Determine the (x, y) coordinate at the center of the cell enclosing the given text.  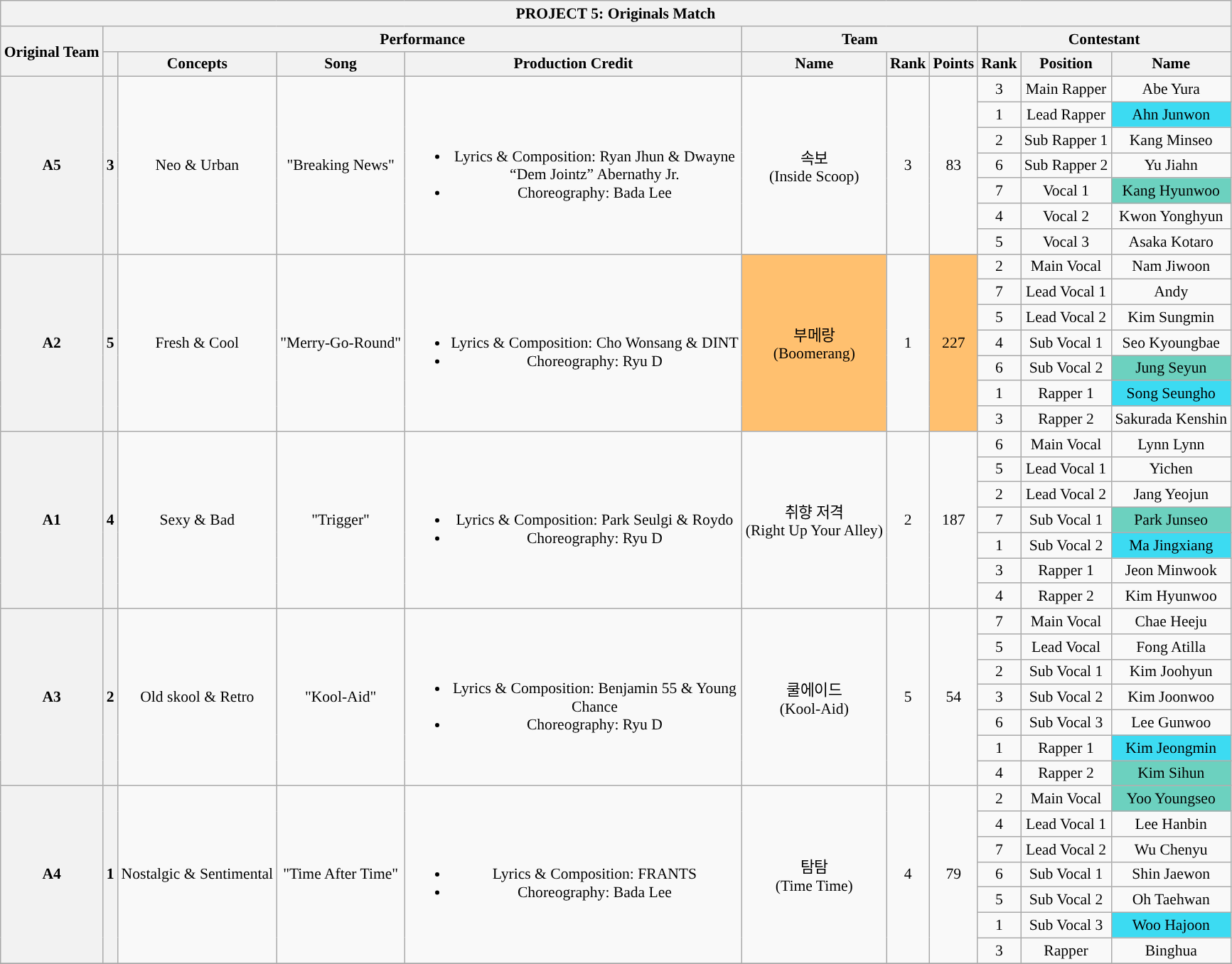
Sexy & Bad (198, 520)
"Time After Time" (341, 874)
Neo & Urban (198, 165)
Asaka Kotaro (1171, 242)
54 (953, 697)
Kwon Yonghyun (1171, 216)
Fong Atilla (1171, 647)
Oh Taehwan (1171, 900)
속보 (Inside Scoop) (815, 165)
Kim Hyunwoo (1171, 596)
"Trigger" (341, 520)
Yoo Youngseo (1171, 799)
Sub Rapper 2 (1066, 166)
A5 (52, 165)
Lee Hanbin (1171, 824)
Original Team (52, 51)
Sub Rapper 1 (1066, 140)
Vocal 3 (1066, 242)
Kang Hyunwoo (1171, 191)
취향 저격 (Right Up Your Alley) (815, 520)
Nam Jiwoon (1171, 267)
"Breaking News" (341, 165)
Fresh & Cool (198, 343)
Nostalgic & Sentimental (198, 874)
탐탐 (Time Time) (815, 874)
Old skool & Retro (198, 697)
Seo Kyoungbae (1171, 343)
Contestant (1104, 39)
Production Credit (573, 64)
Binghua (1171, 950)
Yichen (1171, 469)
Concepts (198, 64)
Wu Chenyu (1171, 850)
"Merry-Go-Round" (341, 343)
Lead Rapper (1066, 115)
Kang Minseo (1171, 140)
Performance (422, 39)
Woo Hajoon (1171, 926)
A3 (52, 697)
Vocal 2 (1066, 216)
Lynn Lynn (1171, 444)
Lyrics & Composition: Park Seulgi & RoydoChoreography: Ryu D (573, 520)
Jeon Minwook (1171, 571)
Kim Joohyun (1171, 672)
Kim Sungmin (1171, 318)
A2 (52, 343)
Position (1066, 64)
Abe Yura (1171, 90)
Chae Heeju (1171, 621)
부메랑 (Boomerang) (815, 343)
Kim Joonwoo (1171, 697)
79 (953, 874)
Jang Yeojun (1171, 495)
A4 (52, 874)
Vocal 1 (1066, 191)
Lyrics & Composition: Benjamin 55 & Young ChanceChoreography: Ryu D (573, 697)
PROJECT 5: Originals Match (616, 14)
Sakurada Kenshin (1171, 419)
Main Rapper (1066, 90)
Team (860, 39)
Song (341, 64)
Lee Gunwoo (1171, 723)
Kim Sihun (1171, 773)
Song Seungho (1171, 394)
Ma Jingxiang (1171, 545)
Andy (1171, 292)
Park Junseo (1171, 520)
187 (953, 520)
Ahn Junwon (1171, 115)
Rapper (1066, 950)
"Kool-Aid" (341, 697)
Shin Jaewon (1171, 874)
Lyrics & Composition: FRANTSChoreography: Bada Lee (573, 874)
Kim Jeongmin (1171, 748)
Lead Vocal (1066, 647)
227 (953, 343)
Lyrics & Composition: Cho Wonsang & DINTChoreography: Ryu D (573, 343)
83 (953, 165)
Points (953, 64)
A1 (52, 520)
Jung Seyun (1171, 368)
쿨에이드 (Kool-Aid) (815, 697)
Yu Jiahn (1171, 166)
Lyrics & Composition: Ryan Jhun & Dwayne “Dem Jointz” Abernathy Jr.Choreography: Bada Lee (573, 165)
